For the text-containing cell, return its midpoint in (x, y) coordinate format. 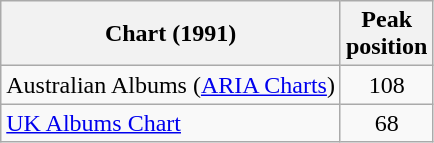
108 (386, 85)
Chart (1991) (171, 34)
68 (386, 123)
Peakposition (386, 34)
Australian Albums (ARIA Charts) (171, 85)
UK Albums Chart (171, 123)
